Identify which cell holds the provided text, then report its (X, Y) central coordinate. 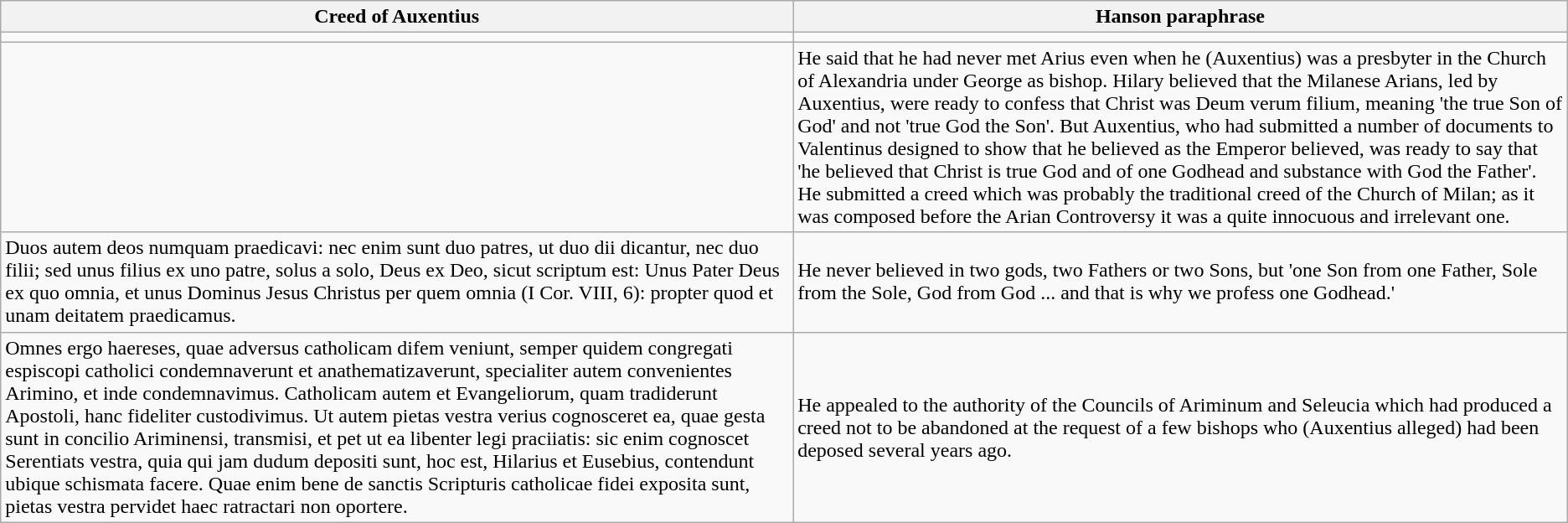
Hanson paraphrase (1181, 17)
Creed of Auxentius (397, 17)
